Provide the (X, Y) coordinate of the cell's center where the given text is located.  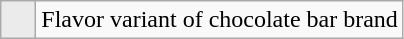
Flavor variant of chocolate bar brand (220, 20)
